Detect which cell encompasses the target text, then output its (X, Y) center coordinate. 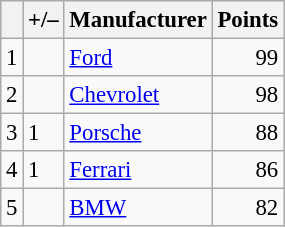
86 (248, 170)
Porsche (138, 133)
3 (12, 133)
Ford (138, 58)
99 (248, 58)
98 (248, 95)
5 (12, 208)
4 (12, 170)
Chevrolet (138, 95)
82 (248, 208)
88 (248, 133)
BMW (138, 208)
+/– (44, 20)
2 (12, 95)
Ferrari (138, 170)
Manufacturer (138, 20)
Points (248, 20)
